From the cell containing the given text, extract its center point as (x, y) coordinate. 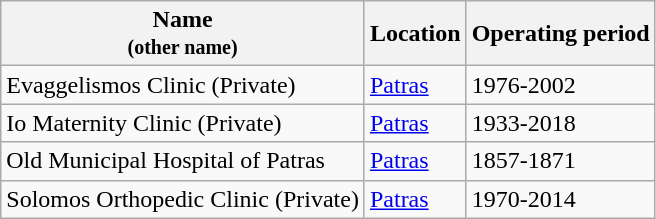
1970-2014 (560, 199)
1857-1871 (560, 161)
Old Municipal Hospital of Patras (183, 161)
1976-2002 (560, 85)
Evaggelismos Clinic (Private) (183, 85)
Operating period (560, 34)
1933-2018 (560, 123)
Ιο Maternity Clinic (Private) (183, 123)
Solomos Orthopedic Clinic (Private) (183, 199)
Name (other name) (183, 34)
Location (415, 34)
